Return the [x, y] coordinate for the center point of the cell that contains the specified text.  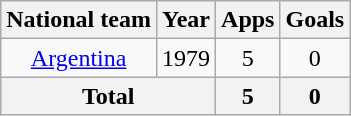
Apps [248, 20]
National team [79, 20]
Year [186, 20]
Total [108, 96]
Argentina [79, 58]
1979 [186, 58]
Goals [315, 20]
